Capture the cell that displays the provided text and extract its [X, Y] central coordinate. 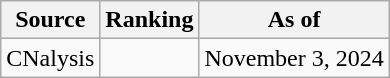
As of [294, 20]
Source [50, 20]
Ranking [150, 20]
CNalysis [50, 58]
November 3, 2024 [294, 58]
